Extract the [X, Y] coordinate from the center of the cell holding the provided text.  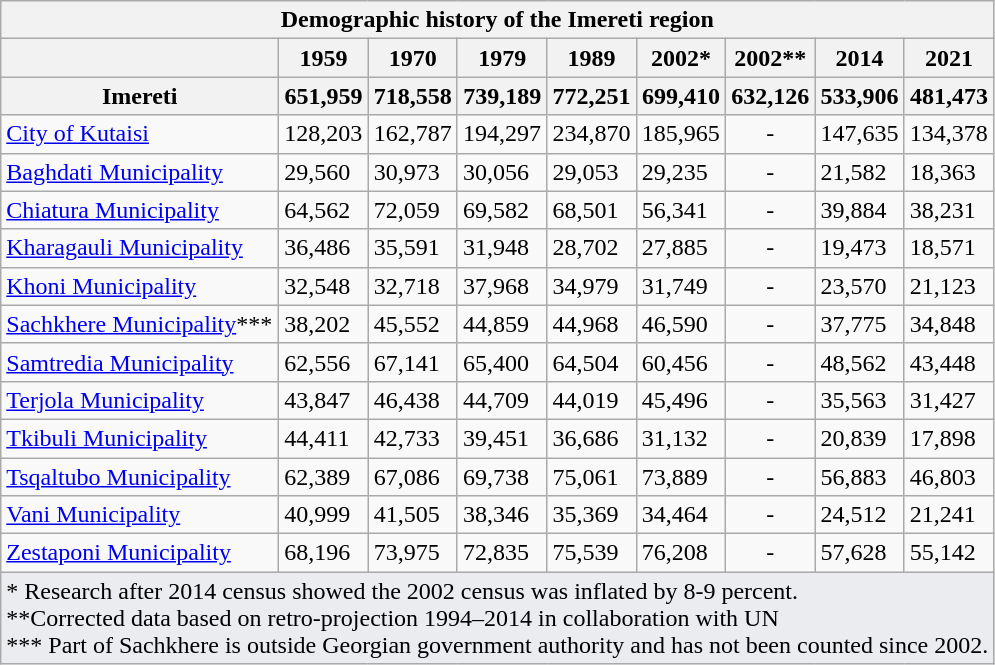
31,948 [502, 248]
73,889 [680, 477]
134,378 [948, 134]
29,560 [324, 172]
21,582 [860, 172]
37,775 [860, 324]
37,968 [502, 286]
44,411 [324, 438]
69,582 [502, 210]
128,203 [324, 134]
718,558 [412, 96]
64,562 [324, 210]
32,548 [324, 286]
City of Kutaisi [140, 134]
28,702 [592, 248]
31,132 [680, 438]
34,979 [592, 286]
18,571 [948, 248]
21,241 [948, 515]
44,019 [592, 400]
2014 [860, 58]
23,570 [860, 286]
29,053 [592, 172]
Vani Municipality [140, 515]
533,906 [860, 96]
Terjola Municipality [140, 400]
35,369 [592, 515]
20,839 [860, 438]
69,738 [502, 477]
1989 [592, 58]
38,346 [502, 515]
1979 [502, 58]
39,451 [502, 438]
72,835 [502, 553]
55,142 [948, 553]
19,473 [860, 248]
31,427 [948, 400]
62,389 [324, 477]
Imereti [140, 96]
Demographic history of the Imereti region [498, 20]
29,235 [680, 172]
76,208 [680, 553]
46,438 [412, 400]
27,885 [680, 248]
68,501 [592, 210]
2021 [948, 58]
72,059 [412, 210]
17,898 [948, 438]
57,628 [860, 553]
36,686 [592, 438]
42,733 [412, 438]
Tkibuli Municipality [140, 438]
194,297 [502, 134]
Chiatura Municipality [140, 210]
36,486 [324, 248]
30,973 [412, 172]
48,562 [860, 362]
35,563 [860, 400]
21,123 [948, 286]
24,512 [860, 515]
2002** [770, 58]
56,341 [680, 210]
46,590 [680, 324]
34,848 [948, 324]
38,202 [324, 324]
44,968 [592, 324]
1970 [412, 58]
65,400 [502, 362]
41,505 [412, 515]
73,975 [412, 553]
30,056 [502, 172]
Zestaponi Municipality [140, 553]
Baghdati Municipality [140, 172]
147,635 [860, 134]
45,496 [680, 400]
1959 [324, 58]
Kharagauli Municipality [140, 248]
18,363 [948, 172]
68,196 [324, 553]
Sachkhere Municipality*** [140, 324]
43,847 [324, 400]
56,883 [860, 477]
62,556 [324, 362]
481,473 [948, 96]
44,859 [502, 324]
162,787 [412, 134]
Tsqaltubo Municipality [140, 477]
2002* [680, 58]
32,718 [412, 286]
75,539 [592, 553]
772,251 [592, 96]
44,709 [502, 400]
651,959 [324, 96]
75,061 [592, 477]
739,189 [502, 96]
Samtredia Municipality [140, 362]
67,141 [412, 362]
35,591 [412, 248]
632,126 [770, 96]
67,086 [412, 477]
64,504 [592, 362]
45,552 [412, 324]
38,231 [948, 210]
39,884 [860, 210]
Khoni Municipality [140, 286]
31,749 [680, 286]
234,870 [592, 134]
43,448 [948, 362]
40,999 [324, 515]
185,965 [680, 134]
34,464 [680, 515]
60,456 [680, 362]
46,803 [948, 477]
699,410 [680, 96]
